Search for the cell housing the specified text and yield its (x, y) center coordinate. 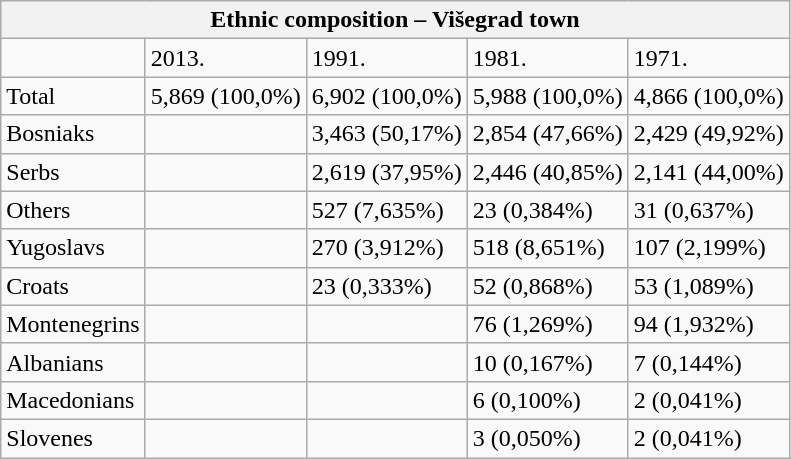
2,619 (37,95%) (386, 172)
Others (73, 210)
31 (0,637%) (708, 210)
518 (8,651%) (548, 248)
Macedonians (73, 400)
76 (1,269%) (548, 324)
527 (7,635%) (386, 210)
7 (0,144%) (708, 362)
23 (0,384%) (548, 210)
2013. (226, 58)
23 (0,333%) (386, 286)
Total (73, 96)
Ethnic composition – Višegrad town (396, 20)
5,869 (100,0%) (226, 96)
53 (1,089%) (708, 286)
Serbs (73, 172)
3 (0,050%) (548, 438)
3,463 (50,17%) (386, 134)
107 (2,199%) (708, 248)
Croats (73, 286)
Montenegrins (73, 324)
270 (3,912%) (386, 248)
2,446 (40,85%) (548, 172)
4,866 (100,0%) (708, 96)
1971. (708, 58)
Yugoslavs (73, 248)
Albanians (73, 362)
2,429 (49,92%) (708, 134)
10 (0,167%) (548, 362)
Slovenes (73, 438)
52 (0,868%) (548, 286)
Bosniaks (73, 134)
5,988 (100,0%) (548, 96)
2,854 (47,66%) (548, 134)
6,902 (100,0%) (386, 96)
94 (1,932%) (708, 324)
6 (0,100%) (548, 400)
1981. (548, 58)
1991. (386, 58)
2,141 (44,00%) (708, 172)
